Extract the (x, y) coordinate from the center of the cell holding the provided text.  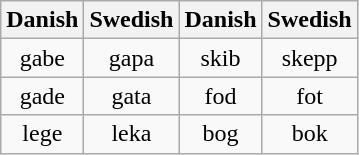
skepp (310, 58)
fod (220, 96)
leka (132, 134)
bog (220, 134)
gapa (132, 58)
fot (310, 96)
gade (42, 96)
gata (132, 96)
bok (310, 134)
skib (220, 58)
lege (42, 134)
gabe (42, 58)
